Pinpoint the cell where the given text exists, returning its [x, y] midpoint coordinate. 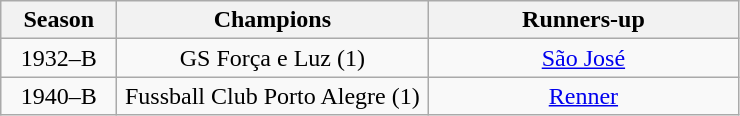
Fussball Club Porto Alegre (1) [272, 96]
1940–B [59, 96]
1932–B [59, 58]
Season [59, 20]
Runners-up [584, 20]
Champions [272, 20]
Renner [584, 96]
GS Força e Luz (1) [272, 58]
São José [584, 58]
